Determine the (x, y) coordinate at the center of the cell enclosing the given text.  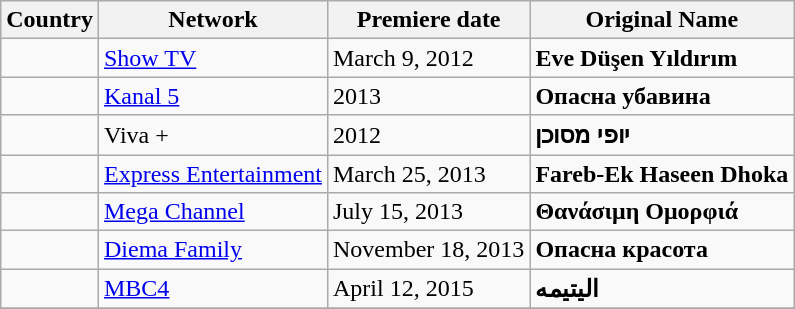
July 15, 2013 (428, 212)
Original Name (662, 20)
Network (212, 20)
Viva + (212, 135)
March 25, 2013 (428, 173)
Опасна убавина (662, 96)
Premiere date (428, 20)
April 12, 2015 (428, 289)
MBC4 (212, 289)
Fareb-Ek Haseen Dhoka (662, 173)
2012 (428, 135)
March 9, 2012 (428, 58)
Опасна красота (662, 250)
יופי מסוכן (662, 135)
Θανάσιμη Ομορφιά (662, 212)
Diema Family (212, 250)
2013 (428, 96)
Eve Düşen Yıldırım (662, 58)
Mega Channel (212, 212)
November 18, 2013 (428, 250)
Kanal 5 (212, 96)
اليتيمه (662, 289)
Country (50, 20)
Express Entertainment (212, 173)
Show TV (212, 58)
